Locate the cell with the specified text and output its [X, Y] center coordinate. 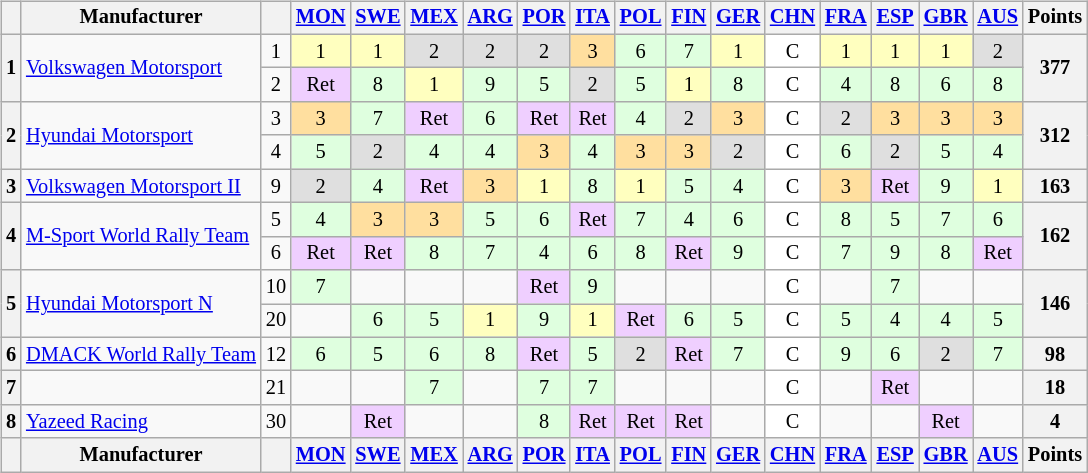
377 [1055, 68]
Volkswagen Motorsport II [141, 186]
Hyundai Motorsport N [141, 304]
30 [276, 422]
21 [276, 388]
Yazeed Racing [141, 422]
12 [276, 354]
146 [1055, 304]
163 [1055, 186]
162 [1055, 236]
Hyundai Motorsport [141, 136]
M-Sport World Rally Team [141, 236]
312 [1055, 136]
98 [1055, 354]
20 [276, 321]
DMACK World Rally Team [141, 354]
Volkswagen Motorsport [141, 68]
18 [1055, 388]
10 [276, 287]
